Return [x, y] of the center of cell containing provided text 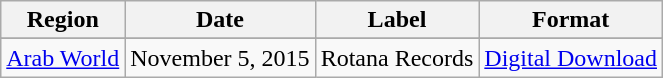
Region [63, 20]
Date [220, 20]
Label [397, 20]
Format [571, 20]
Rotana Records [397, 58]
Digital Download [571, 58]
November 5, 2015 [220, 58]
Arab World [63, 58]
